Output the (x, y) coordinate of the center of the cell containing the given text.  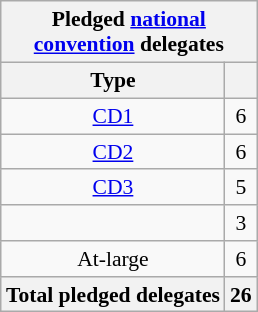
At-large (113, 259)
CD3 (113, 187)
CD1 (113, 116)
CD2 (113, 152)
Type (113, 80)
Total pledged delegates (113, 294)
26 (241, 294)
5 (241, 187)
3 (241, 223)
Pledged nationalconvention delegates (129, 32)
